Find where the given text appears and provide that cell's center as [X, Y] coordinate. 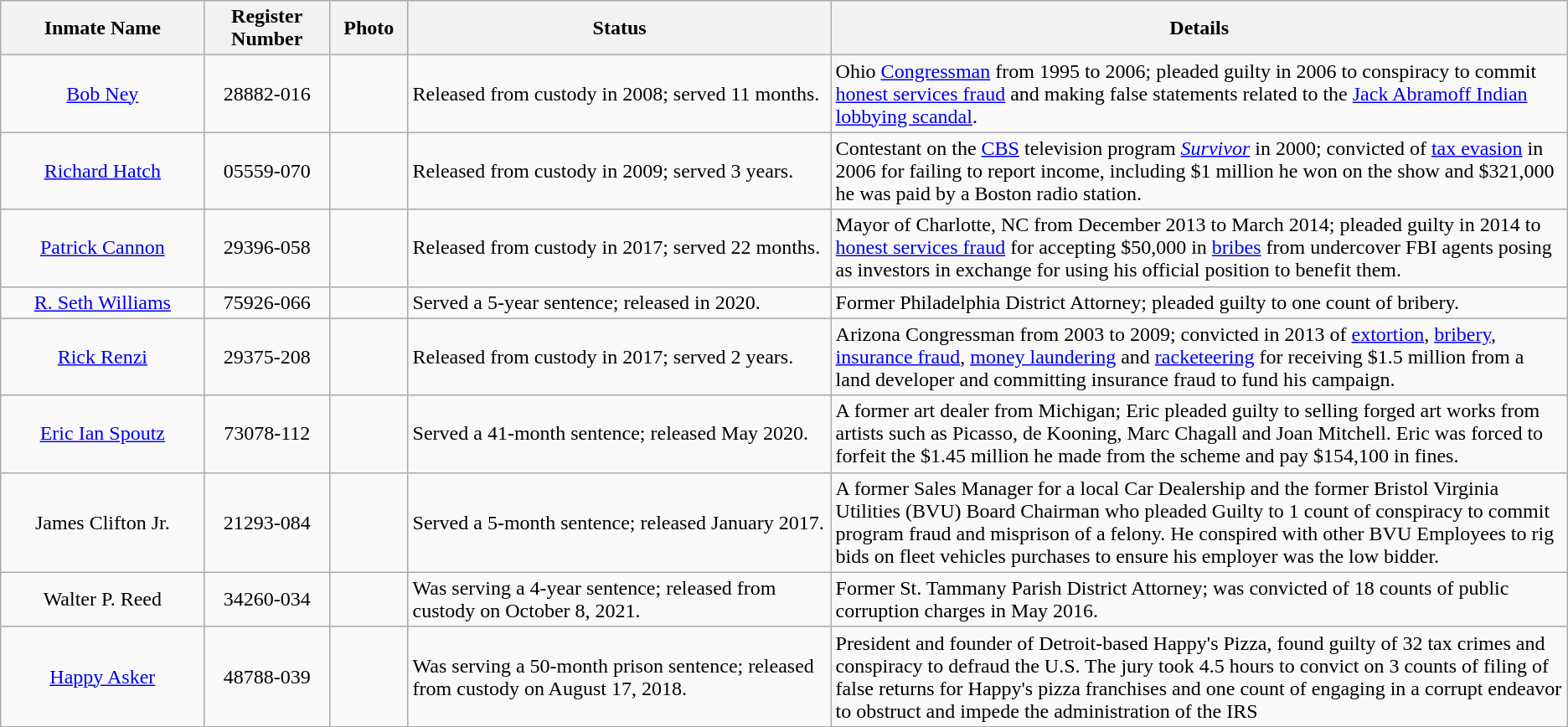
Walter P. Reed [102, 600]
75926-066 [267, 302]
Bob Ney [102, 94]
05559-070 [267, 171]
Released from custody in 2017; served 22 months. [620, 248]
73078-112 [267, 434]
Register Number [267, 28]
34260-034 [267, 600]
Photo [369, 28]
Former Philadelphia District Attorney; pleaded guilty to one count of bribery. [1199, 302]
Served a 5-year sentence; released in 2020. [620, 302]
James Clifton Jr. [102, 523]
Released from custody in 2009; served 3 years. [620, 171]
Inmate Name [102, 28]
Released from custody in 2017; served 2 years. [620, 357]
29375-208 [267, 357]
Was serving a 4-year sentence; released from custody on October 8, 2021. [620, 600]
29396-058 [267, 248]
Released from custody in 2008; served 11 months. [620, 94]
R. Seth Williams [102, 302]
Happy Asker [102, 677]
Status [620, 28]
Richard Hatch [102, 171]
Served a 41-month sentence; released May 2020. [620, 434]
Former St. Tammany Parish District Attorney; was convicted of 18 counts of public corruption charges in May 2016. [1199, 600]
Eric Ian Spoutz [102, 434]
21293-084 [267, 523]
Patrick Cannon [102, 248]
Details [1199, 28]
48788-039 [267, 677]
28882-016 [267, 94]
Rick Renzi [102, 357]
Was serving a 50-month prison sentence; released from custody on August 17, 2018. [620, 677]
Served a 5-month sentence; released January 2017. [620, 523]
